Locate the cell with the specified text and output its (x, y) center coordinate. 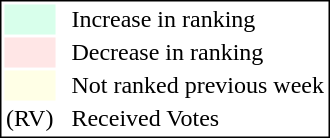
Received Votes (198, 119)
(RV) (29, 119)
Decrease in ranking (198, 53)
Increase in ranking (198, 19)
Not ranked previous week (198, 85)
